Return [X, Y] of the center of cell containing provided text 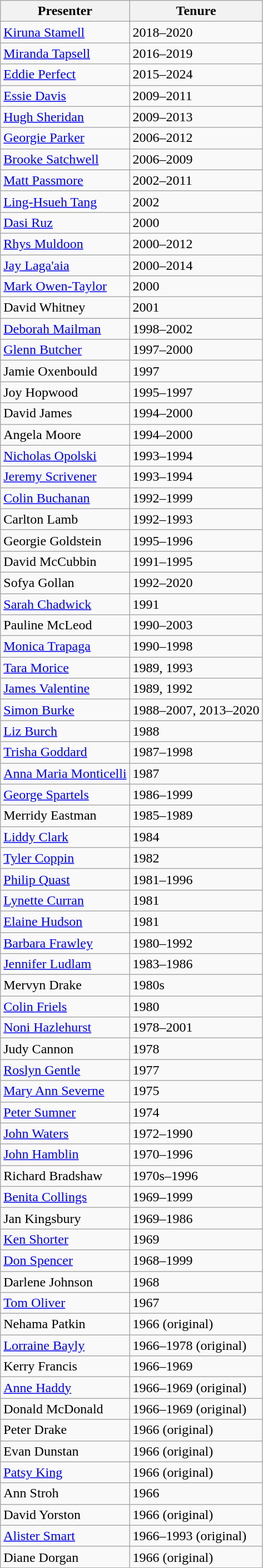
1970s–1996 [196, 1176]
Ling-Hsueh Tang [65, 201]
Elaine Hudson [65, 921]
Monica Trapaga [65, 647]
David Whitney [65, 308]
1980–1992 [196, 943]
2018–2020 [196, 32]
Liddy Clark [65, 837]
Anne Haddy [65, 1388]
Georgie Goldstein [65, 540]
Joy Hopwood [65, 392]
1981–1996 [196, 879]
George Spartels [65, 795]
Tara Morice [65, 668]
2009–2011 [196, 96]
Jay Laga'aia [65, 265]
David James [65, 413]
Nicholas Opolski [65, 456]
1969–1999 [196, 1197]
Miranda Tapsell [65, 53]
2000–2014 [196, 265]
Brooke Satchwell [65, 159]
Benita Collings [65, 1197]
2006–2012 [196, 138]
1984 [196, 837]
Colin Friels [65, 1007]
Matt Passmore [65, 180]
1987–1998 [196, 752]
1991 [196, 604]
Richard Bradshaw [65, 1176]
Merridy Eastman [65, 816]
Trisha Goddard [65, 752]
Tyler Coppin [65, 858]
Philip Quast [65, 879]
1998–2002 [196, 329]
1978–2001 [196, 1028]
1985–1989 [196, 816]
Carlton Lamb [65, 519]
1990–1998 [196, 647]
2001 [196, 308]
Diane Dorgan [65, 1557]
1978 [196, 1049]
Tom Oliver [65, 1303]
1992–1999 [196, 498]
1986–1999 [196, 795]
2009–2013 [196, 117]
Lorraine Bayly [65, 1345]
Nehama Patkin [65, 1324]
David McCubbin [65, 561]
1983–1986 [196, 964]
Jan Kingsbury [65, 1218]
1982 [196, 858]
Liz Burch [65, 731]
Patsy King [65, 1472]
Glenn Butcher [65, 350]
2002–2011 [196, 180]
Simon Burke [65, 710]
1989, 1993 [196, 668]
Angela Moore [65, 435]
Colin Buchanan [65, 498]
1966–1969 [196, 1367]
1988–2007, 2013–2020 [196, 710]
Darlene Johnson [65, 1281]
Barbara Frawley [65, 943]
John Hamblin [65, 1155]
Tenure [196, 11]
2016–2019 [196, 53]
Noni Hazlehurst [65, 1028]
1980 [196, 1007]
1966–1978 (original) [196, 1345]
1969 [196, 1239]
Kerry Francis [65, 1367]
Jennifer Ludlam [65, 964]
2006–2009 [196, 159]
1992–1993 [196, 519]
Pauline McLeod [65, 625]
Sarah Chadwick [65, 604]
Jamie Oxenbould [65, 371]
1972–1990 [196, 1133]
1997–2000 [196, 350]
Jeremy Scrivener [65, 477]
1966–1993 (original) [196, 1536]
1995–1997 [196, 392]
Roslyn Gentle [65, 1070]
1967 [196, 1303]
Evan Dunstan [65, 1451]
Alister Smart [65, 1536]
1974 [196, 1112]
Sofya Gollan [65, 583]
Donald McDonald [65, 1409]
Deborah Mailman [65, 329]
Essie Davis [65, 96]
Mervyn Drake [65, 985]
Eddie Perfect [65, 75]
1980s [196, 985]
1968 [196, 1281]
David Yorston [65, 1515]
Presenter [65, 11]
Lynette Curran [65, 900]
Mary Ann Severne [65, 1091]
1997 [196, 371]
Ken Shorter [65, 1239]
Hugh Sheridan [65, 117]
Georgie Parker [65, 138]
1989, 1992 [196, 689]
2000–2012 [196, 244]
Rhys Muldoon [65, 244]
1966 [196, 1493]
John Waters [65, 1133]
1990–2003 [196, 625]
1975 [196, 1091]
2002 [196, 201]
Dasi Ruz [65, 223]
James Valentine [65, 689]
1992–2020 [196, 583]
Anna Maria Monticelli [65, 773]
Don Spencer [65, 1260]
1968–1999 [196, 1260]
2015–2024 [196, 75]
Mark Owen-Taylor [65, 287]
1970–1996 [196, 1155]
Ann Stroh [65, 1493]
1995–1996 [196, 540]
Judy Cannon [65, 1049]
Peter Sumner [65, 1112]
1987 [196, 773]
Peter Drake [65, 1430]
1969–1986 [196, 1218]
1977 [196, 1070]
1991–1995 [196, 561]
1988 [196, 731]
Kiruna Stamell [65, 32]
